From the cell containing the given text, extract its center point as [X, Y] coordinate. 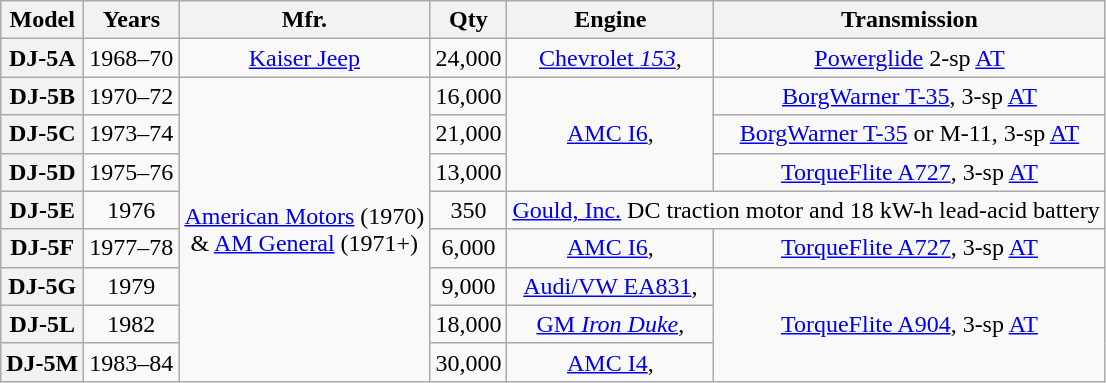
DJ-5M [42, 362]
American Motors (1970)& AM General (1971+) [304, 229]
Qty [468, 20]
Years [132, 20]
6,000 [468, 248]
Chevrolet 153, [610, 58]
1973–74 [132, 134]
DJ-5F [42, 248]
1977–78 [132, 248]
21,000 [468, 134]
1983–84 [132, 362]
Audi/VW EA831, [610, 286]
1982 [132, 324]
Powerglide 2-sp AT [910, 58]
9,000 [468, 286]
DJ-5G [42, 286]
13,000 [468, 172]
1970–72 [132, 96]
Transmission [910, 20]
16,000 [468, 96]
24,000 [468, 58]
AMC I4, [610, 362]
Gould, Inc. DC traction motor and 18 kW-h lead-acid battery [806, 210]
DJ-5L [42, 324]
1975–76 [132, 172]
DJ-5C [42, 134]
30,000 [468, 362]
Mfr. [304, 20]
BorgWarner T-35 or M-11, 3-sp AT [910, 134]
18,000 [468, 324]
Engine [610, 20]
1976 [132, 210]
DJ-5E [42, 210]
DJ-5B [42, 96]
TorqueFlite A904, 3-sp AT [910, 324]
1979 [132, 286]
BorgWarner T-35, 3-sp AT [910, 96]
Kaiser Jeep [304, 58]
Model [42, 20]
1968–70 [132, 58]
DJ-5D [42, 172]
GM Iron Duke, [610, 324]
350 [468, 210]
DJ-5A [42, 58]
